Search for the cell housing the specified text and yield its (X, Y) center coordinate. 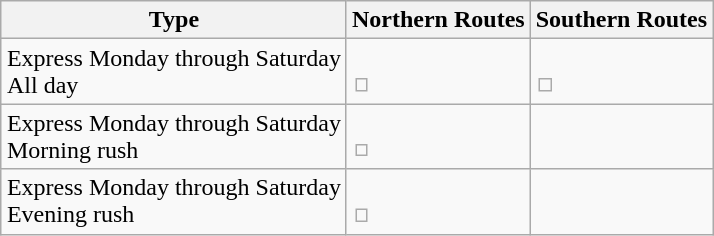
Express Monday through SaturdayEvening rush (174, 202)
Express Monday through SaturdayAll day (174, 72)
Type (174, 20)
Northern Routes (438, 20)
Express Monday through SaturdayMorning rush (174, 136)
Southern Routes (621, 20)
